Scan for the cell matching the given text and deliver its (X, Y) coordinate at center. 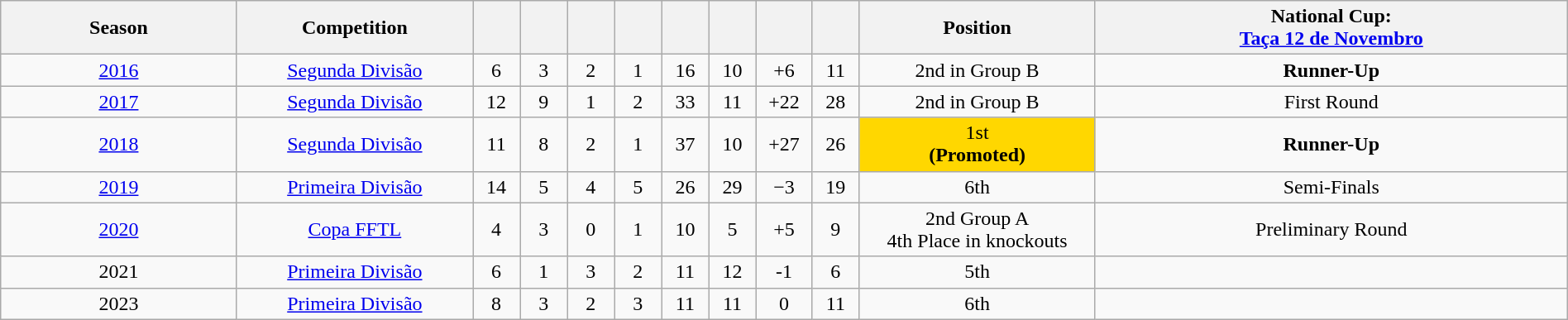
Season (119, 28)
2016 (119, 70)
2019 (119, 187)
+22 (784, 102)
33 (685, 102)
2nd Group A4th Place in knockouts (978, 230)
37 (685, 144)
2020 (119, 230)
5th (978, 272)
+27 (784, 144)
Semi-Finals (1331, 187)
2018 (119, 144)
2017 (119, 102)
National Cup:Taça 12 de Novembro (1331, 28)
2021 (119, 272)
Competition (354, 28)
19 (835, 187)
Copa FFTL (354, 230)
+6 (784, 70)
-1 (784, 272)
−3 (784, 187)
28 (835, 102)
1st(Promoted) (978, 144)
Preliminary Round (1331, 230)
+5 (784, 230)
16 (685, 70)
29 (733, 187)
Position (978, 28)
14 (496, 187)
2023 (119, 303)
First Round (1331, 102)
